Extract the (X, Y) coordinate from the center of the cell holding the provided text.  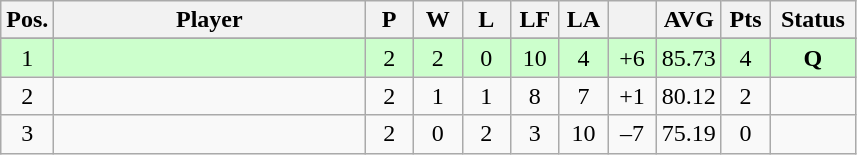
+6 (632, 58)
75.19 (688, 134)
Status (813, 20)
Pts (746, 20)
P (390, 20)
W (438, 20)
+1 (632, 96)
7 (584, 96)
85.73 (688, 58)
Player (210, 20)
LF (536, 20)
AVG (688, 20)
Q (813, 58)
–7 (632, 134)
LA (584, 20)
80.12 (688, 96)
Pos. (28, 20)
L (486, 20)
8 (536, 96)
